Capture the cell that displays the provided text and extract its [X, Y] central coordinate. 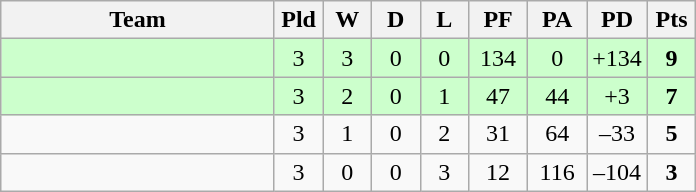
D [396, 20]
9 [672, 58]
116 [558, 172]
44 [558, 96]
+3 [618, 96]
PA [558, 20]
–33 [618, 134]
12 [498, 172]
Pts [672, 20]
W [348, 20]
L [444, 20]
PF [498, 20]
Pld [298, 20]
Team [138, 20]
134 [498, 58]
5 [672, 134]
PD [618, 20]
31 [498, 134]
–104 [618, 172]
7 [672, 96]
47 [498, 96]
+134 [618, 58]
64 [558, 134]
